Detect which cell encompasses the target text, then output its [x, y] center coordinate. 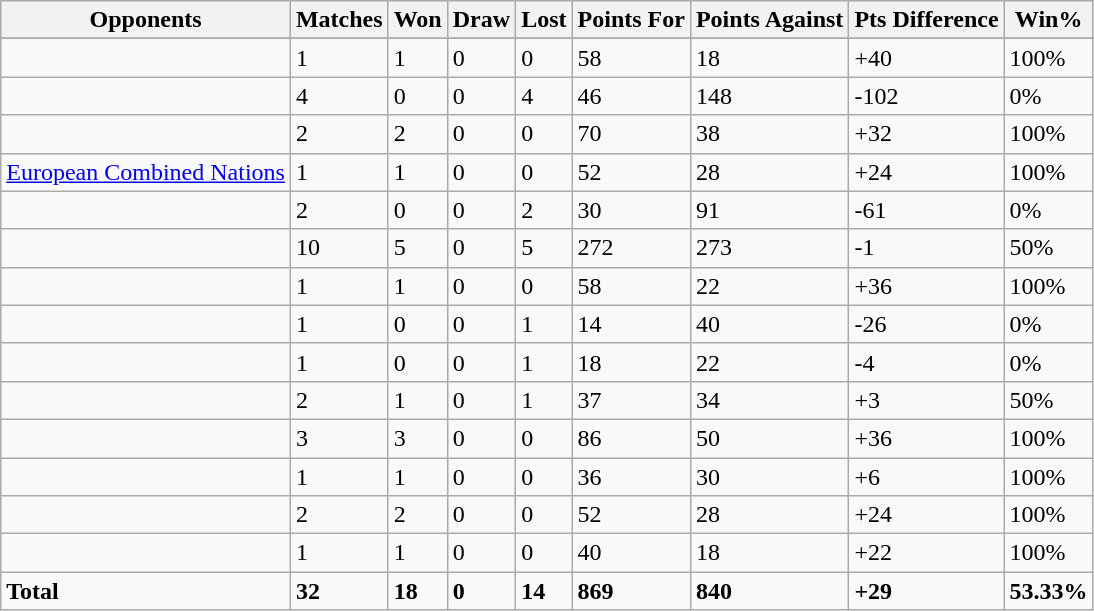
32 [339, 591]
+29 [926, 591]
38 [769, 134]
European Combined Nations [146, 172]
10 [339, 248]
-61 [926, 210]
Pts Difference [926, 20]
Win% [1048, 20]
+40 [926, 58]
869 [631, 591]
46 [631, 96]
50 [769, 438]
Won [418, 20]
37 [631, 400]
-4 [926, 362]
Opponents [146, 20]
-102 [926, 96]
+22 [926, 553]
53.33% [1048, 591]
273 [769, 248]
272 [631, 248]
Lost [544, 20]
70 [631, 134]
Total [146, 591]
Matches [339, 20]
36 [631, 477]
Points For [631, 20]
34 [769, 400]
+6 [926, 477]
86 [631, 438]
Draw [481, 20]
-1 [926, 248]
+3 [926, 400]
91 [769, 210]
Points Against [769, 20]
840 [769, 591]
-26 [926, 324]
+32 [926, 134]
148 [769, 96]
